Scan for the cell matching the given text and deliver its (x, y) coordinate at center. 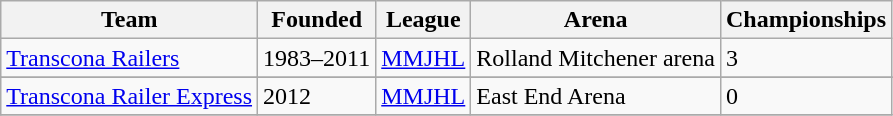
Team (130, 20)
League (424, 20)
Founded (317, 20)
3 (806, 58)
Rolland Mitchener arena (596, 58)
Arena (596, 20)
0 (806, 96)
2012 (317, 96)
Transcona Railer Express (130, 96)
East End Arena (596, 96)
Transcona Railers (130, 58)
Championships (806, 20)
1983–2011 (317, 58)
